Determine the [X, Y] coordinate at the center of the cell enclosing the given text.  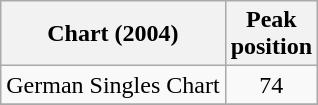
74 [271, 85]
German Singles Chart [113, 85]
Chart (2004) [113, 34]
Peakposition [271, 34]
